Search for the cell housing the specified text and yield its (x, y) center coordinate. 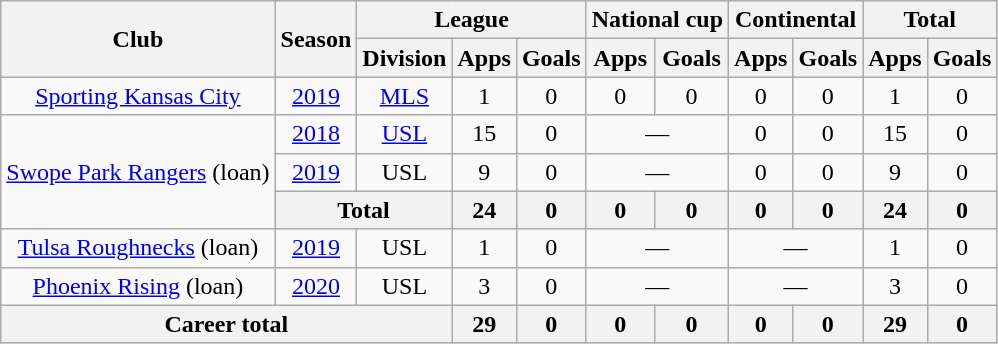
2018 (316, 134)
2020 (316, 286)
Swope Park Rangers (loan) (138, 172)
Phoenix Rising (loan) (138, 286)
Sporting Kansas City (138, 96)
Club (138, 39)
Tulsa Roughnecks (loan) (138, 248)
MLS (404, 96)
Career total (226, 324)
League (472, 20)
Division (404, 58)
Season (316, 39)
Continental (796, 20)
National cup (657, 20)
